From the cell containing the given text, extract its center point as (X, Y) coordinate. 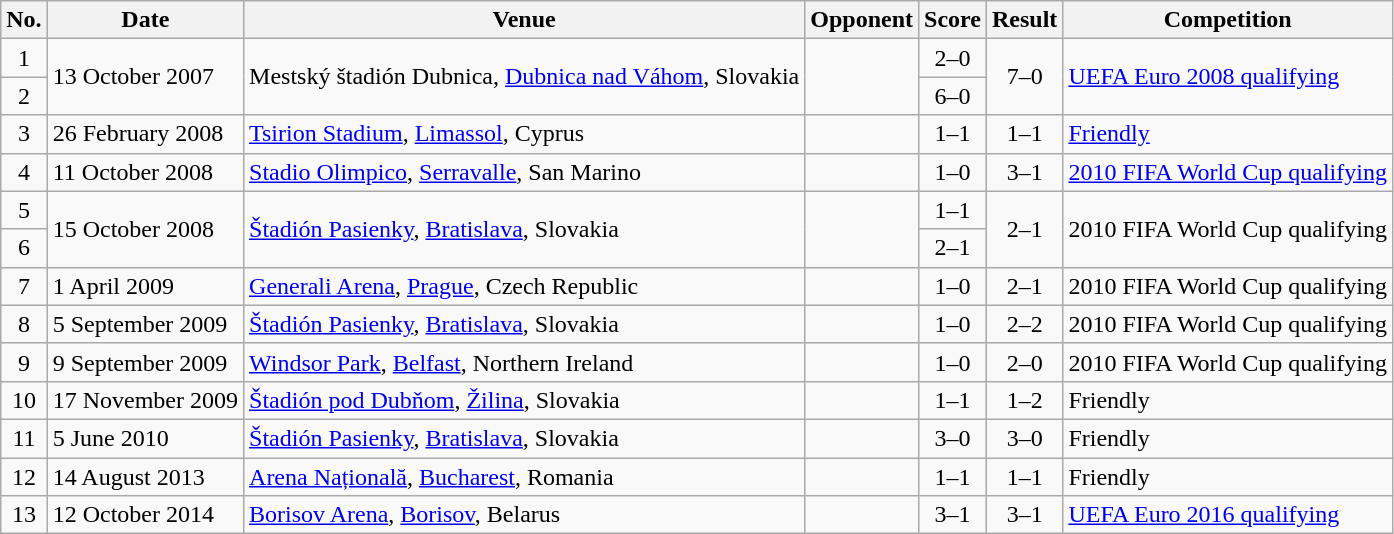
Generali Arena, Prague, Czech Republic (524, 286)
5 June 2010 (145, 438)
12 (24, 477)
17 November 2009 (145, 400)
13 (24, 515)
26 February 2008 (145, 134)
Opponent (862, 20)
7 (24, 286)
No. (24, 20)
3 (24, 134)
1 April 2009 (145, 286)
Arena Națională, Bucharest, Romania (524, 477)
Štadión pod Dubňom, Žilina, Slovakia (524, 400)
13 October 2007 (145, 77)
7–0 (1024, 77)
Competition (1228, 20)
1 (24, 58)
Stadio Olimpico, Serravalle, San Marino (524, 172)
9 September 2009 (145, 362)
11 October 2008 (145, 172)
11 (24, 438)
Venue (524, 20)
5 September 2009 (145, 324)
Tsirion Stadium, Limassol, Cyprus (524, 134)
Mestský štadión Dubnica, Dubnica nad Váhom, Slovakia (524, 77)
15 October 2008 (145, 229)
Result (1024, 20)
Date (145, 20)
14 August 2013 (145, 477)
8 (24, 324)
Score (953, 20)
12 October 2014 (145, 515)
9 (24, 362)
10 (24, 400)
6 (24, 248)
Borisov Arena, Borisov, Belarus (524, 515)
UEFA Euro 2016 qualifying (1228, 515)
1–2 (1024, 400)
Windsor Park, Belfast, Northern Ireland (524, 362)
4 (24, 172)
UEFA Euro 2008 qualifying (1228, 77)
6–0 (953, 96)
2–2 (1024, 324)
5 (24, 210)
2 (24, 96)
